Locate the cell with the specified text and output its (x, y) center coordinate. 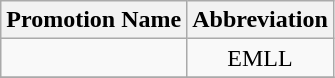
Abbreviation (260, 20)
EMLL (260, 58)
Promotion Name (94, 20)
